Identify which cell holds the provided text, then report its [x, y] central coordinate. 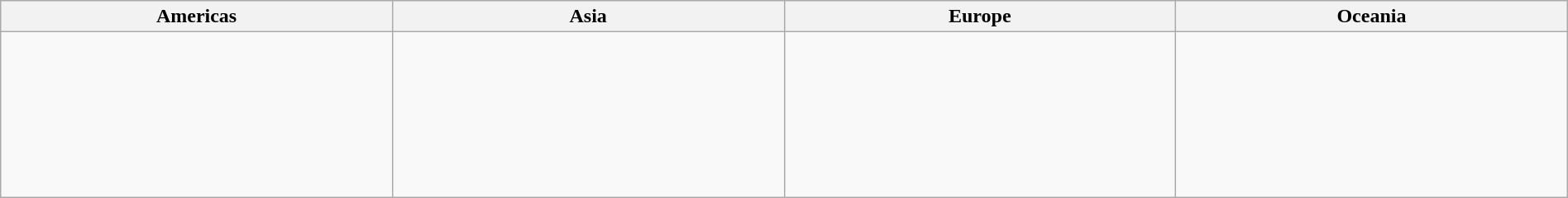
Oceania [1372, 16]
Europe [980, 16]
Asia [588, 16]
Americas [197, 16]
